Pinpoint the cell where the given text exists, returning its [x, y] midpoint coordinate. 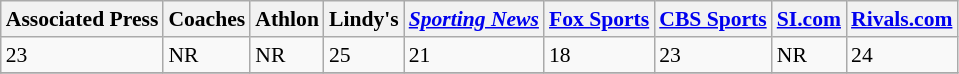
Associated Press [82, 19]
24 [902, 55]
Fox Sports [599, 19]
25 [364, 55]
Lindy's [364, 19]
CBS Sports [712, 19]
SI.com [809, 19]
Coaches [206, 19]
Athlon [287, 19]
Rivals.com [902, 19]
Sporting News [474, 19]
21 [474, 55]
18 [599, 55]
